Output the (x, y) coordinate of the center of the cell containing the given text.  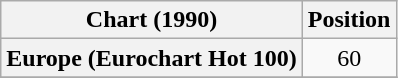
60 (349, 58)
Position (349, 20)
Chart (1990) (152, 20)
Europe (Eurochart Hot 100) (152, 58)
